Output the [x, y] coordinate of the center of the cell containing the given text.  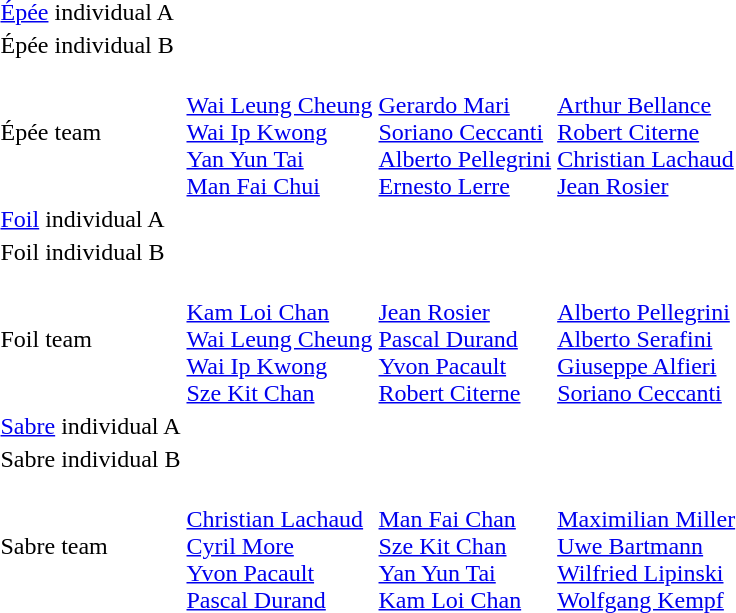
Jean Rosier Pascal Durand Yvon Pacault Robert Citerne [465, 339]
Wai Leung Cheung Wai Ip Kwong Yan Yun Tai Man Fai Chui [280, 132]
Gerardo Mari Soriano Ceccanti Alberto Pellegrini Ernesto Lerre [465, 132]
Kam Loi Chan Wai Leung Cheung Wai Ip Kwong Sze Kit Chan [280, 339]
